Identify which cell holds the provided text, then report its (x, y) central coordinate. 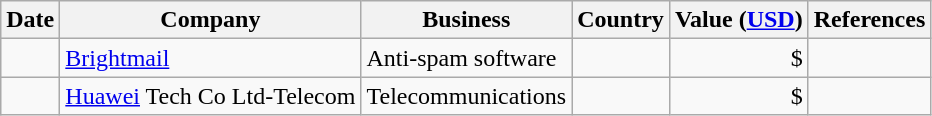
References (870, 20)
Country (621, 20)
Anti-spam software (466, 58)
Company (210, 20)
Brightmail (210, 58)
Value (USD) (738, 20)
Business (466, 20)
Telecommunications (466, 96)
Date (30, 20)
Huawei Tech Co Ltd-Telecom (210, 96)
